Scan for the cell matching the given text and deliver its [x, y] coordinate at center. 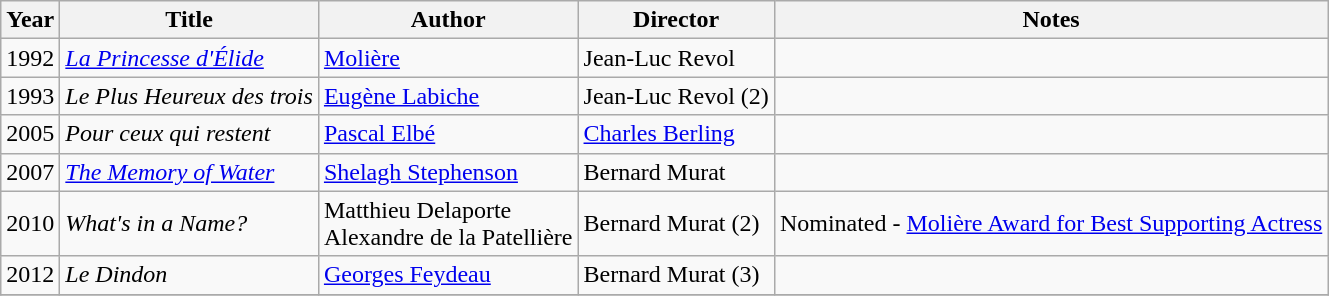
What's in a Name? [190, 224]
1993 [30, 96]
2012 [30, 275]
Le Dindon [190, 275]
Title [190, 20]
Georges Feydeau [448, 275]
La Princesse d'Élide [190, 58]
Year [30, 20]
Bernard Murat (3) [676, 275]
Jean-Luc Revol (2) [676, 96]
Notes [1050, 20]
2010 [30, 224]
Jean-Luc Revol [676, 58]
1992 [30, 58]
Shelagh Stephenson [448, 172]
Pour ceux qui restent [190, 134]
2005 [30, 134]
Bernard Murat (2) [676, 224]
Eugène Labiche [448, 96]
Charles Berling [676, 134]
2007 [30, 172]
Nominated - Molière Award for Best Supporting Actress [1050, 224]
Molière [448, 58]
Matthieu Delaporte Alexandre de la Patellière [448, 224]
Author [448, 20]
Pascal Elbé [448, 134]
Bernard Murat [676, 172]
Director [676, 20]
The Memory of Water [190, 172]
Le Plus Heureux des trois [190, 96]
